Extract the [X, Y] coordinate from the center of the cell holding the provided text.  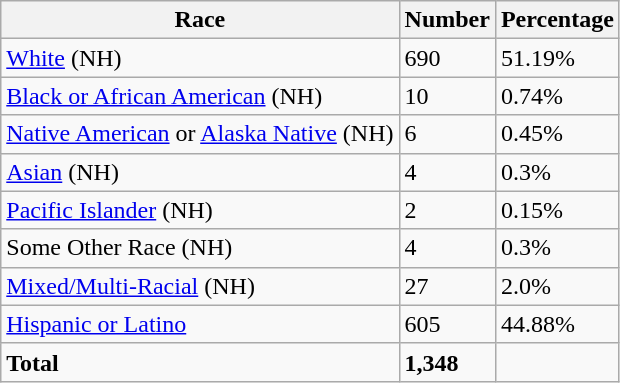
690 [447, 58]
Hispanic or Latino [200, 324]
10 [447, 96]
0.15% [557, 210]
Percentage [557, 20]
Race [200, 20]
Asian (NH) [200, 172]
Some Other Race (NH) [200, 248]
605 [447, 324]
Total [200, 362]
2 [447, 210]
Mixed/Multi-Racial (NH) [200, 286]
1,348 [447, 362]
0.74% [557, 96]
White (NH) [200, 58]
Pacific Islander (NH) [200, 210]
6 [447, 134]
51.19% [557, 58]
2.0% [557, 286]
27 [447, 286]
0.45% [557, 134]
Native American or Alaska Native (NH) [200, 134]
44.88% [557, 324]
Black or African American (NH) [200, 96]
Number [447, 20]
